Pinpoint the cell where the given text exists, returning its (X, Y) midpoint coordinate. 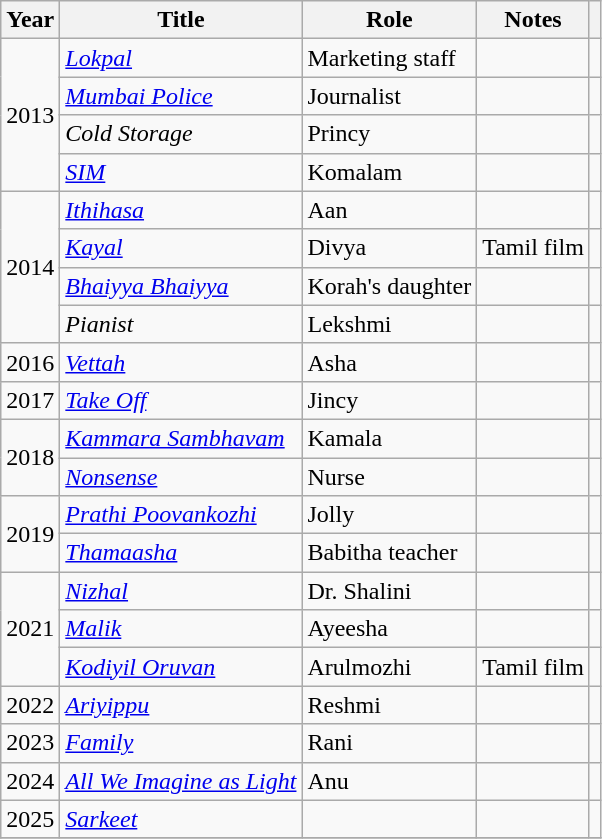
Kamala (390, 438)
Role (390, 20)
2025 (30, 819)
Anu (390, 781)
2019 (30, 534)
Cold Storage (181, 134)
Kayal (181, 248)
Rani (390, 743)
Notes (534, 20)
Take Off (181, 400)
2013 (30, 115)
Korah's daughter (390, 286)
Princy (390, 134)
Jolly (390, 515)
Arulmozhi (390, 667)
Kodiyil Oruvan (181, 667)
Pianist (181, 324)
Komalam (390, 172)
2022 (30, 705)
Nizhal (181, 591)
All We Imagine as Light (181, 781)
2017 (30, 400)
Mumbai Police (181, 96)
Ayeesha (390, 629)
Asha (390, 362)
Nurse (390, 477)
Aan (390, 210)
Lekshmi (390, 324)
Bhaiyya Bhaiyya (181, 286)
Nonsense (181, 477)
SIM (181, 172)
Reshmi (390, 705)
Thamaasha (181, 553)
2021 (30, 629)
Kammara Sambhavam (181, 438)
Year (30, 20)
2018 (30, 457)
Divya (390, 248)
Babitha teacher (390, 553)
Lokpal (181, 58)
Sarkeet (181, 819)
Family (181, 743)
Dr. Shalini (390, 591)
Ariyippu (181, 705)
Title (181, 20)
Jincy (390, 400)
Marketing staff (390, 58)
2014 (30, 267)
Ithihasa (181, 210)
2024 (30, 781)
Journalist (390, 96)
Prathi Poovankozhi (181, 515)
2023 (30, 743)
Malik (181, 629)
2016 (30, 362)
Vettah (181, 362)
